Locate the cell with the specified text and output its (x, y) center coordinate. 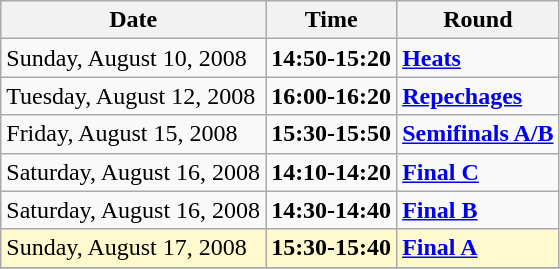
Sunday, August 17, 2008 (134, 248)
Final C (478, 172)
14:50-15:20 (332, 58)
Round (478, 20)
Semifinals A/B (478, 134)
Date (134, 20)
Tuesday, August 12, 2008 (134, 96)
15:30-15:50 (332, 134)
Friday, August 15, 2008 (134, 134)
15:30-15:40 (332, 248)
Final A (478, 248)
Repechages (478, 96)
16:00-16:20 (332, 96)
Final B (478, 210)
14:10-14:20 (332, 172)
14:30-14:40 (332, 210)
Sunday, August 10, 2008 (134, 58)
Heats (478, 58)
Time (332, 20)
